Identify which cell holds the provided text, then report its (x, y) central coordinate. 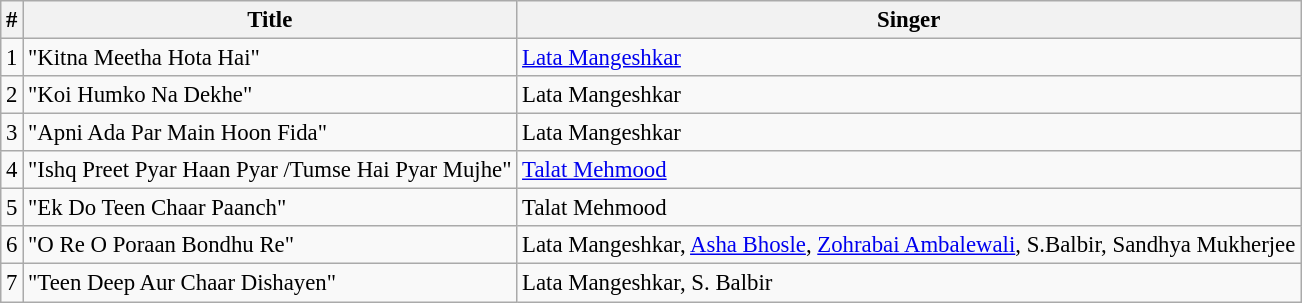
Title (270, 20)
"Kitna Meetha Hota Hai" (270, 58)
# (12, 20)
2 (12, 95)
"Teen Deep Aur Chaar Dishayen" (270, 283)
"Apni Ada Par Main Hoon Fida" (270, 133)
Lata Mangeshkar, Asha Bhosle, Zohrabai Ambalewali, S.Balbir, Sandhya Mukherjee (909, 245)
"Koi Humko Na Dekhe" (270, 95)
"O Re O Poraan Bondhu Re" (270, 245)
1 (12, 58)
"Ishq Preet Pyar Haan Pyar /Tumse Hai Pyar Mujhe" (270, 170)
6 (12, 245)
4 (12, 170)
Lata Mangeshkar, S. Balbir (909, 283)
"Ek Do Teen Chaar Paanch" (270, 208)
5 (12, 208)
3 (12, 133)
Singer (909, 20)
7 (12, 283)
